Return [x, y] of the center of cell containing provided text 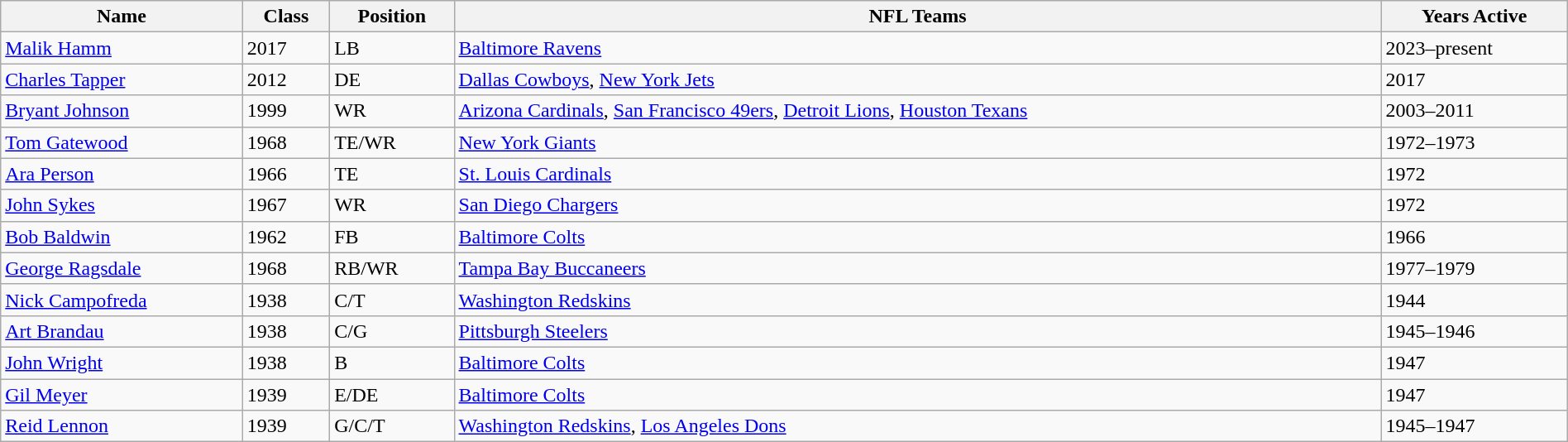
G/C/T [392, 426]
1977–1979 [1474, 268]
Washington Redskins [918, 300]
FB [392, 237]
Washington Redskins, Los Angeles Dons [918, 426]
John Sykes [122, 205]
Malik Hamm [122, 48]
Bob Baldwin [122, 237]
Nick Campofreda [122, 300]
1944 [1474, 300]
NFL Teams [918, 17]
DE [392, 79]
B [392, 363]
Name [122, 17]
Reid Lennon [122, 426]
New York Giants [918, 142]
1945–1947 [1474, 426]
1945–1946 [1474, 331]
2012 [286, 79]
Art Brandau [122, 331]
Dallas Cowboys, New York Jets [918, 79]
1967 [286, 205]
2003–2011 [1474, 111]
John Wright [122, 363]
C/T [392, 300]
San Diego Chargers [918, 205]
Gil Meyer [122, 395]
Position [392, 17]
1972–1973 [1474, 142]
C/G [392, 331]
Years Active [1474, 17]
Baltimore Ravens [918, 48]
Pittsburgh Steelers [918, 331]
E/DE [392, 395]
1999 [286, 111]
RB/WR [392, 268]
George Ragsdale [122, 268]
St. Louis Cardinals [918, 174]
LB [392, 48]
TE/WR [392, 142]
2023–present [1474, 48]
Tampa Bay Buccaneers [918, 268]
Bryant Johnson [122, 111]
Ara Person [122, 174]
TE [392, 174]
1962 [286, 237]
Arizona Cardinals, San Francisco 49ers, Detroit Lions, Houston Texans [918, 111]
Charles Tapper [122, 79]
Tom Gatewood [122, 142]
Class [286, 17]
